Scan for the cell matching the given text and deliver its (X, Y) coordinate at center. 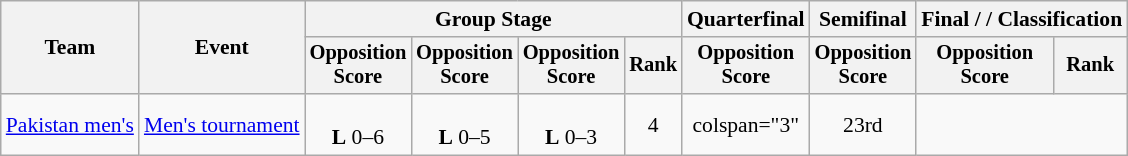
4 (653, 124)
Men's tournament (222, 124)
Final / / Classification (1022, 19)
Semifinal (864, 19)
Team (70, 48)
L 0–3 (572, 124)
Quarterfinal (746, 19)
Pakistan men's (70, 124)
L 0–6 (358, 124)
Event (222, 48)
Group Stage (494, 19)
23rd (864, 124)
colspan="3" (746, 124)
L 0–5 (464, 124)
